Find where the given text appears and provide that cell's center as [x, y] coordinate. 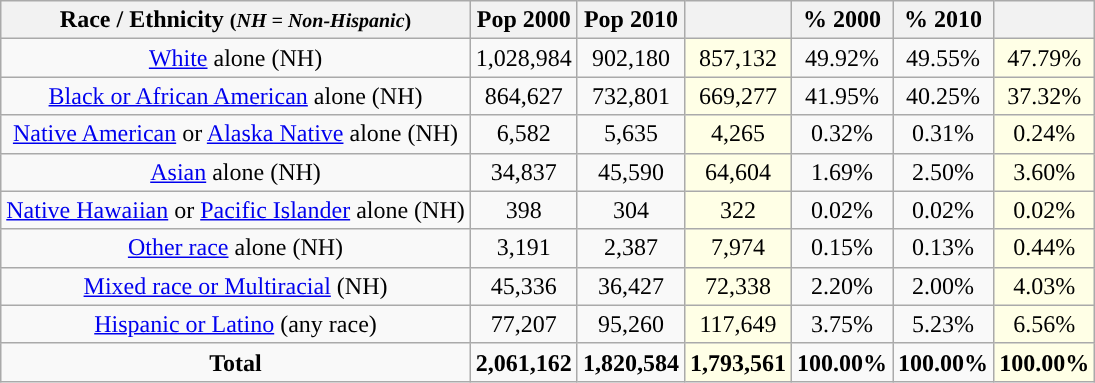
2.50% [944, 172]
45,336 [524, 286]
Total [236, 362]
Pop 2010 [630, 20]
322 [738, 210]
1,820,584 [630, 362]
49.92% [842, 58]
0.44% [1044, 248]
864,627 [524, 96]
Mixed race or Multiracial (NH) [236, 286]
45,590 [630, 172]
Black or African American alone (NH) [236, 96]
669,277 [738, 96]
Hispanic or Latino (any race) [236, 324]
3.75% [842, 324]
37.32% [1044, 96]
Race / Ethnicity (NH = Non-Hispanic) [236, 20]
64,604 [738, 172]
Pop 2000 [524, 20]
6,582 [524, 134]
36,427 [630, 286]
0.32% [842, 134]
117,649 [738, 324]
Native Hawaiian or Pacific Islander alone (NH) [236, 210]
0.24% [1044, 134]
5.23% [944, 324]
41.95% [842, 96]
2,387 [630, 248]
49.55% [944, 58]
2.20% [842, 286]
5,635 [630, 134]
% 2010 [944, 20]
Native American or Alaska Native alone (NH) [236, 134]
1,793,561 [738, 362]
95,260 [630, 324]
1.69% [842, 172]
77,207 [524, 324]
34,837 [524, 172]
3.60% [1044, 172]
2.00% [944, 286]
47.79% [1044, 58]
398 [524, 210]
1,028,984 [524, 58]
857,132 [738, 58]
% 2000 [842, 20]
6.56% [1044, 324]
White alone (NH) [236, 58]
902,180 [630, 58]
0.15% [842, 248]
Asian alone (NH) [236, 172]
3,191 [524, 248]
72,338 [738, 286]
7,974 [738, 248]
2,061,162 [524, 362]
Other race alone (NH) [236, 248]
4.03% [1044, 286]
0.31% [944, 134]
40.25% [944, 96]
0.13% [944, 248]
4,265 [738, 134]
732,801 [630, 96]
304 [630, 210]
